Determine the [x, y] coordinate at the center of the cell enclosing the given text.  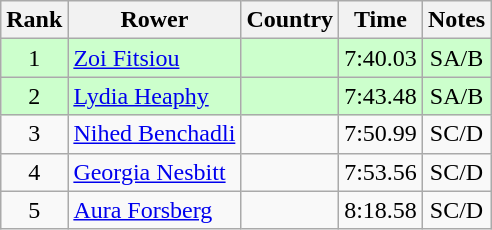
Country [290, 20]
Rower [154, 20]
7:50.99 [381, 134]
Rank [34, 20]
Time [381, 20]
Georgia Nesbitt [154, 172]
7:53.56 [381, 172]
Zoi Fitsiou [154, 58]
7:40.03 [381, 58]
2 [34, 96]
1 [34, 58]
Lydia Heaphy [154, 96]
8:18.58 [381, 210]
7:43.48 [381, 96]
5 [34, 210]
Notes [456, 20]
Nihed Benchadli [154, 134]
3 [34, 134]
Aura Forsberg [154, 210]
4 [34, 172]
